Provide the (X, Y) coordinate of the cell's center where the given text is located.  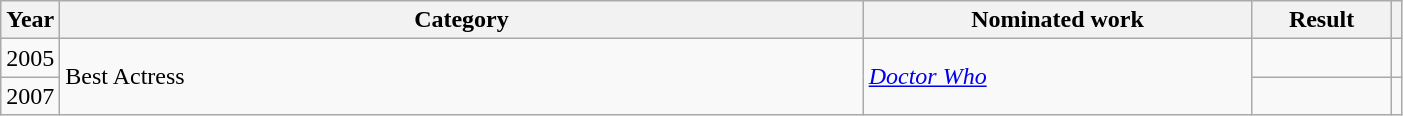
Result (1322, 20)
2005 (30, 58)
Nominated work (1058, 20)
2007 (30, 96)
Doctor Who (1058, 77)
Best Actress (462, 77)
Category (462, 20)
Year (30, 20)
